Find where the given text appears and provide that cell's center as (X, Y) coordinate. 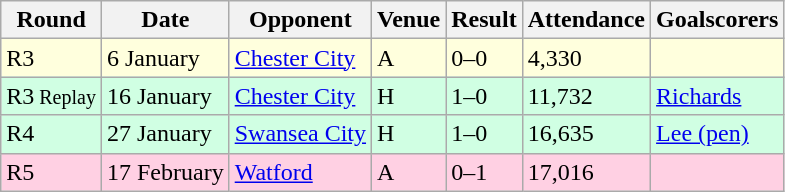
Lee (pen) (718, 134)
4,330 (586, 58)
Richards (718, 96)
0–0 (484, 58)
R3 Replay (52, 96)
Swansea City (300, 134)
R4 (52, 134)
Goalscorers (718, 20)
11,732 (586, 96)
17 February (165, 172)
Round (52, 20)
Watford (300, 172)
16 January (165, 96)
Venue (409, 20)
6 January (165, 58)
Opponent (300, 20)
16,635 (586, 134)
Result (484, 20)
R3 (52, 58)
27 January (165, 134)
0–1 (484, 172)
R5 (52, 172)
Date (165, 20)
Attendance (586, 20)
17,016 (586, 172)
